Find where the given text appears and provide that cell's center as [X, Y] coordinate. 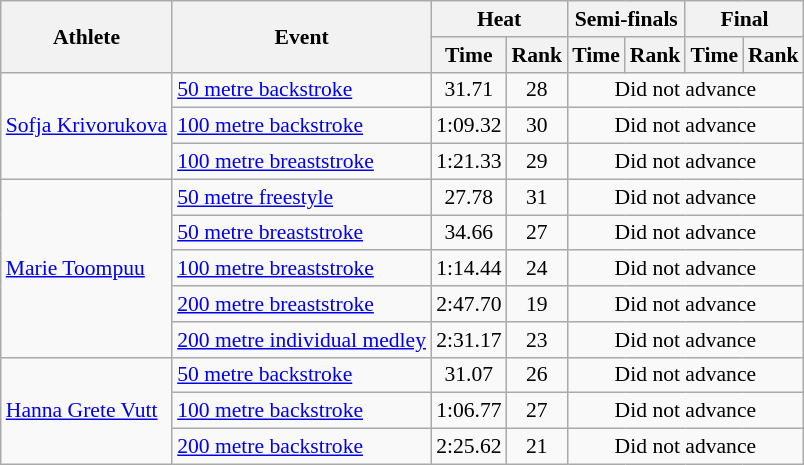
34.66 [468, 233]
50 metre freestyle [302, 197]
1:06.77 [468, 411]
200 metre breaststroke [302, 304]
Hanna Grete Vutt [86, 410]
2:25.62 [468, 447]
27.78 [468, 197]
2:47.70 [468, 304]
24 [538, 269]
200 metre backstroke [302, 447]
2:31.17 [468, 340]
31.07 [468, 375]
1:21.33 [468, 162]
Semi-finals [626, 19]
50 metre breaststroke [302, 233]
28 [538, 90]
1:09.32 [468, 126]
29 [538, 162]
Heat [499, 19]
1:14.44 [468, 269]
21 [538, 447]
Marie Toompuu [86, 268]
Sofja Krivorukova [86, 126]
200 metre individual medley [302, 340]
31.71 [468, 90]
Event [302, 36]
Final [744, 19]
Athlete [86, 36]
31 [538, 197]
30 [538, 126]
26 [538, 375]
23 [538, 340]
19 [538, 304]
